Output the [X, Y] coordinate of the center of the cell containing the given text.  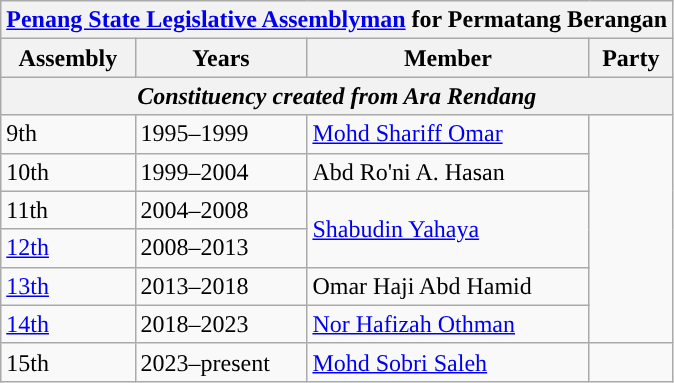
Years [221, 58]
Shabudin Yahaya [448, 229]
Constituency created from Ara Rendang [337, 96]
Mohd Shariff Omar [448, 134]
13th [68, 286]
9th [68, 134]
2004–2008 [221, 210]
2008–2013 [221, 248]
2023–present [221, 362]
Penang State Legislative Assemblyman for Permatang Berangan [337, 20]
2018–2023 [221, 324]
2013–2018 [221, 286]
Party [631, 58]
Abd Ro'ni A. Hasan [448, 172]
11th [68, 210]
12th [68, 248]
10th [68, 172]
1995–1999 [221, 134]
15th [68, 362]
Member [448, 58]
Omar Haji Abd Hamid [448, 286]
14th [68, 324]
Mohd Sobri Saleh [448, 362]
Assembly [68, 58]
1999–2004 [221, 172]
Nor Hafizah Othman [448, 324]
